From the cell containing the given text, extract its center point as (X, Y) coordinate. 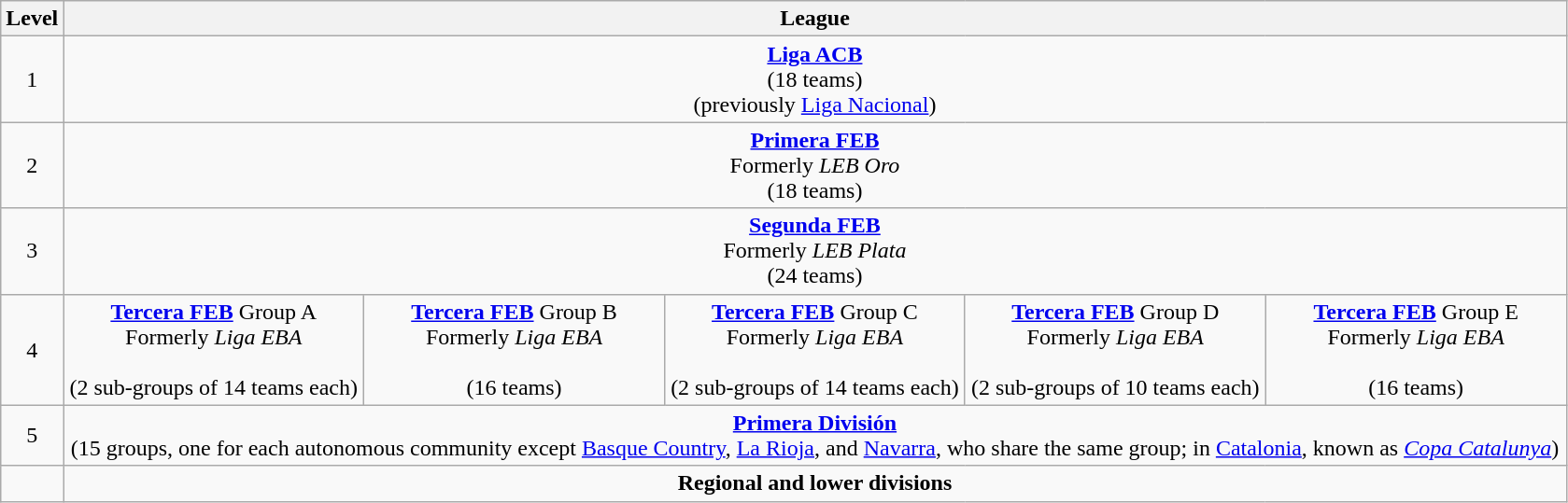
Primera FEBFormerly LEB Oro(18 teams) (814, 165)
Tercera FEB Group EFormerly Liga EBA (16 teams) (1416, 349)
3 (32, 251)
2 (32, 165)
Tercera FEB Group DFormerly Liga EBA (2 sub-groups of 10 teams each) (1115, 349)
4 (32, 349)
1 (32, 79)
5 (32, 435)
Liga ACB(18 teams)(previously Liga Nacional) (814, 79)
Tercera FEB Group AFormerly Liga EBA (2 sub-groups of 14 teams each) (214, 349)
Regional and lower divisions (814, 483)
Segunda FEBFormerly LEB Plata(24 teams) (814, 251)
Tercera FEB Group CFormerly Liga EBA (2 sub-groups of 14 teams each) (814, 349)
League (814, 19)
Level (32, 19)
Tercera FEB Group BFormerly Liga EBA (16 teams) (515, 349)
